Determine the (X, Y) coordinate at the center of the cell enclosing the given text.  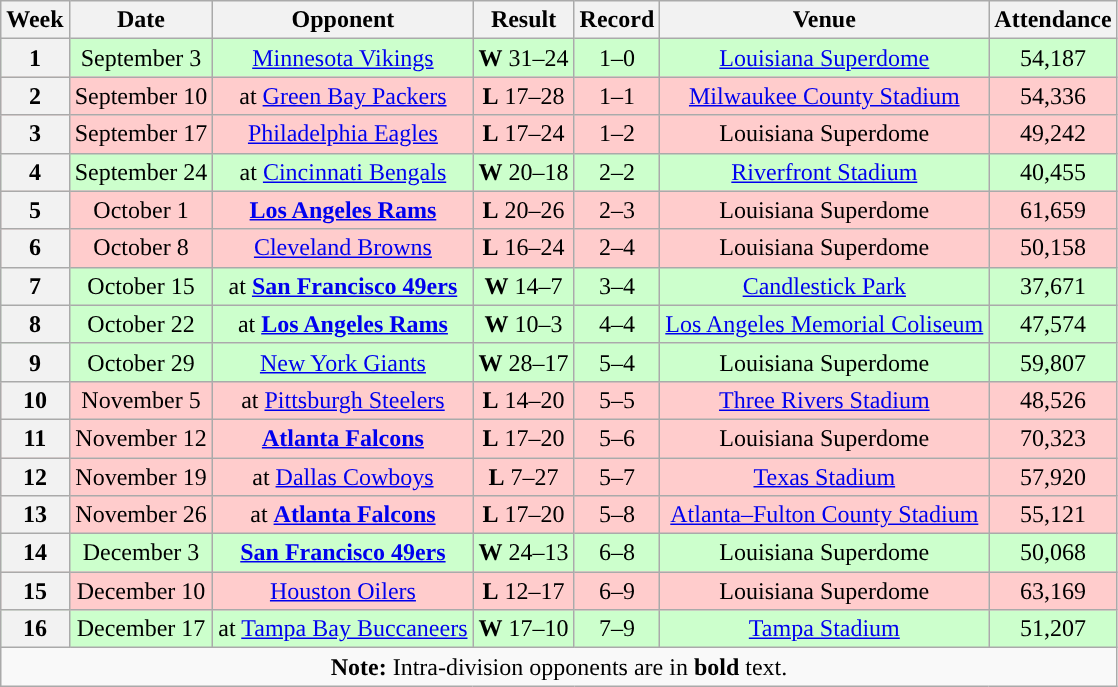
September 3 (141, 58)
50,158 (1053, 248)
Note: Intra-division opponents are in bold text. (559, 667)
49,242 (1053, 134)
6 (35, 248)
Opponent (343, 20)
L 20–26 (524, 210)
Result (524, 20)
L 14–20 (524, 400)
November 26 (141, 515)
L 16–24 (524, 248)
at Los Angeles Rams (343, 324)
16 (35, 629)
W 14–7 (524, 286)
November 5 (141, 400)
W 17–10 (524, 629)
7 (35, 286)
Philadelphia Eagles (343, 134)
Attendance (1053, 20)
11 (35, 438)
15 (35, 591)
54,187 (1053, 58)
9 (35, 362)
October 22 (141, 324)
W 24–13 (524, 553)
8 (35, 324)
Houston Oilers (343, 591)
Date (141, 20)
L 17–28 (524, 96)
1–0 (617, 58)
December 17 (141, 629)
2 (35, 96)
Atlanta–Fulton County Stadium (824, 515)
December 3 (141, 553)
54,336 (1053, 96)
September 10 (141, 96)
3–4 (617, 286)
W 20–18 (524, 172)
Los Angeles Memorial Coliseum (824, 324)
New York Giants (343, 362)
September 17 (141, 134)
4–4 (617, 324)
59,807 (1053, 362)
December 10 (141, 591)
November 19 (141, 477)
October 1 (141, 210)
2–2 (617, 172)
2–4 (617, 248)
51,207 (1053, 629)
at Green Bay Packers (343, 96)
Tampa Stadium (824, 629)
Candlestick Park (824, 286)
63,169 (1053, 591)
70,323 (1053, 438)
5–5 (617, 400)
6–9 (617, 591)
Week (35, 20)
Texas Stadium (824, 477)
Minnesota Vikings (343, 58)
at Dallas Cowboys (343, 477)
1–2 (617, 134)
L 17–24 (524, 134)
Los Angeles Rams (343, 210)
7–9 (617, 629)
Atlanta Falcons (343, 438)
W 28–17 (524, 362)
at Tampa Bay Buccaneers (343, 629)
14 (35, 553)
13 (35, 515)
L 12–17 (524, 591)
at Atlanta Falcons (343, 515)
4 (35, 172)
at San Francisco 49ers (343, 286)
37,671 (1053, 286)
L 7–27 (524, 477)
47,574 (1053, 324)
5–4 (617, 362)
61,659 (1053, 210)
at Pittsburgh Steelers (343, 400)
at Cincinnati Bengals (343, 172)
12 (35, 477)
55,121 (1053, 515)
San Francisco 49ers (343, 553)
50,068 (1053, 553)
Cleveland Browns (343, 248)
5–8 (617, 515)
1 (35, 58)
Milwaukee County Stadium (824, 96)
W 31–24 (524, 58)
3 (35, 134)
5 (35, 210)
10 (35, 400)
October 8 (141, 248)
Three Rivers Stadium (824, 400)
Venue (824, 20)
October 29 (141, 362)
5–6 (617, 438)
Record (617, 20)
November 12 (141, 438)
October 15 (141, 286)
Riverfront Stadium (824, 172)
September 24 (141, 172)
W 10–3 (524, 324)
40,455 (1053, 172)
6–8 (617, 553)
48,526 (1053, 400)
1–1 (617, 96)
57,920 (1053, 477)
2–3 (617, 210)
5–7 (617, 477)
